Identify which cell holds the provided text, then report its (x, y) central coordinate. 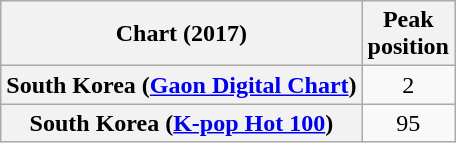
2 (408, 85)
South Korea (K-pop Hot 100) (182, 123)
Chart (2017) (182, 34)
95 (408, 123)
South Korea (Gaon Digital Chart) (182, 85)
Peakposition (408, 34)
